Find where the given text appears and provide that cell's center as [X, Y] coordinate. 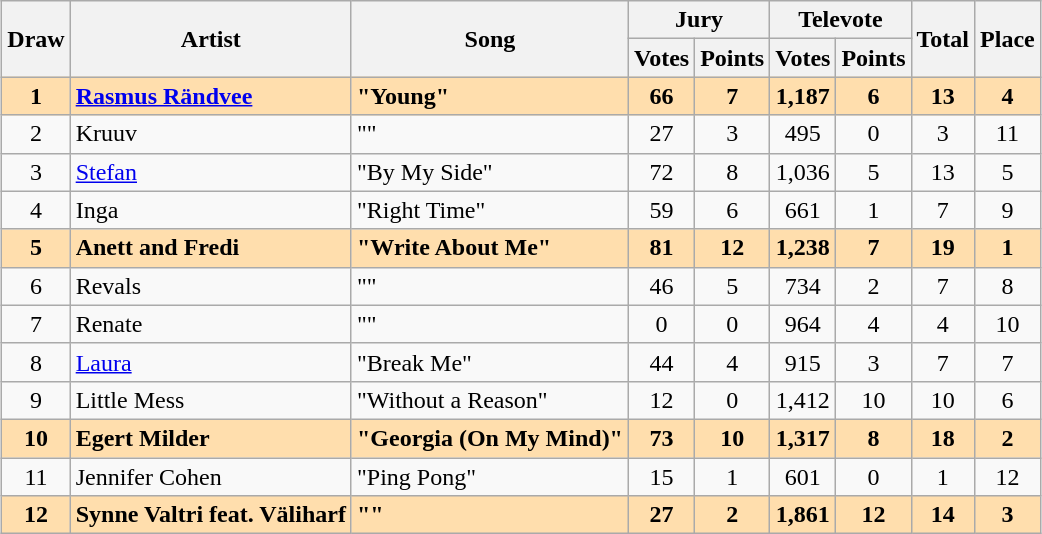
1,412 [803, 400]
15 [661, 477]
661 [803, 210]
Televote [840, 20]
Stefan [210, 172]
Song [490, 39]
Renate [210, 324]
Synne Valtri feat. Väliharf [210, 515]
46 [661, 286]
1,187 [803, 96]
"Ping Pong" [490, 477]
Rasmus Rändvee [210, 96]
19 [943, 248]
Kruuv [210, 134]
59 [661, 210]
1,317 [803, 438]
"By My Side" [490, 172]
Inga [210, 210]
Anett and Fredi [210, 248]
Place [1008, 39]
"Break Me" [490, 362]
495 [803, 134]
Laura [210, 362]
"Without a Reason" [490, 400]
734 [803, 286]
Jury [698, 20]
81 [661, 248]
Draw [36, 39]
Little Mess [210, 400]
964 [803, 324]
915 [803, 362]
"Young" [490, 96]
1,861 [803, 515]
Artist [210, 39]
1,036 [803, 172]
73 [661, 438]
"Write About Me" [490, 248]
601 [803, 477]
Revals [210, 286]
1,238 [803, 248]
44 [661, 362]
72 [661, 172]
14 [943, 515]
Egert Milder [210, 438]
"Georgia (On My Mind)" [490, 438]
18 [943, 438]
Jennifer Cohen [210, 477]
"Right Time" [490, 210]
66 [661, 96]
Total [943, 39]
